Search for the cell housing the specified text and yield its (x, y) center coordinate. 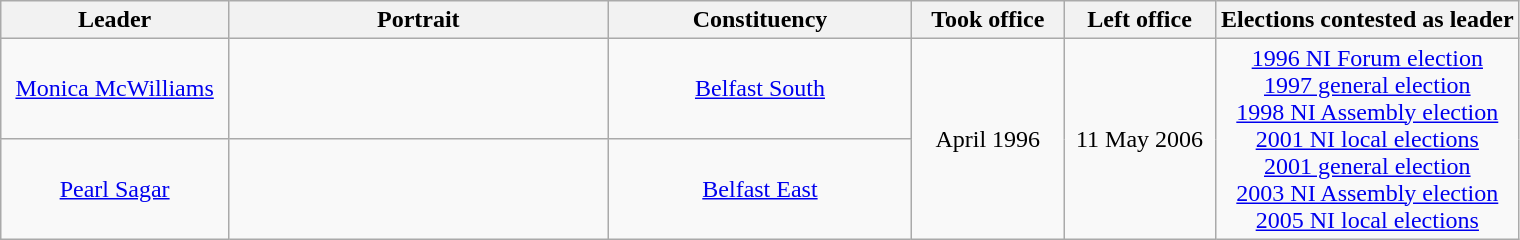
Belfast East (760, 189)
11 May 2006 (1140, 139)
Took office (988, 20)
Constituency (760, 20)
Elections contested as leader (1367, 20)
Belfast South (760, 89)
Leader (115, 20)
Left office (1140, 20)
April 1996 (988, 139)
Portrait (418, 20)
Pearl Sagar (115, 189)
Monica McWilliams (115, 89)
